Find where the given text appears and provide that cell's center as (X, Y) coordinate. 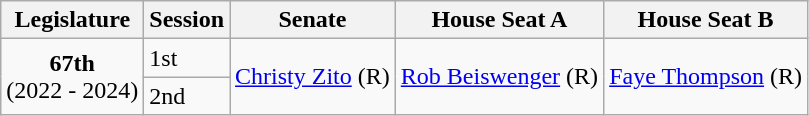
67th (2022 - 2024) (72, 77)
Senate (313, 20)
Christy Zito (R) (313, 77)
Rob Beiswenger (R) (499, 77)
1st (187, 58)
Legislature (72, 20)
House Seat A (499, 20)
2nd (187, 96)
Session (187, 20)
Faye Thompson (R) (706, 77)
House Seat B (706, 20)
